From the cell containing the given text, extract its center point as (x, y) coordinate. 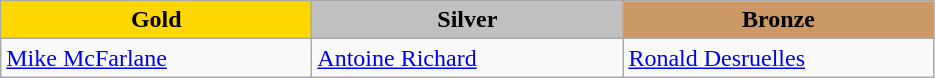
Mike McFarlane (156, 58)
Gold (156, 20)
Ronald Desruelles (778, 58)
Silver (468, 20)
Antoine Richard (468, 58)
Bronze (778, 20)
